Pinpoint the cell where the given text exists, returning its [X, Y] midpoint coordinate. 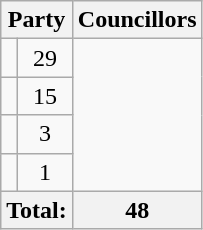
Total: [37, 210]
15 [45, 96]
Councillors [137, 20]
Party [37, 20]
48 [137, 210]
29 [45, 58]
3 [45, 134]
1 [45, 172]
